For the text-containing cell, return its midpoint in [X, Y] coordinate format. 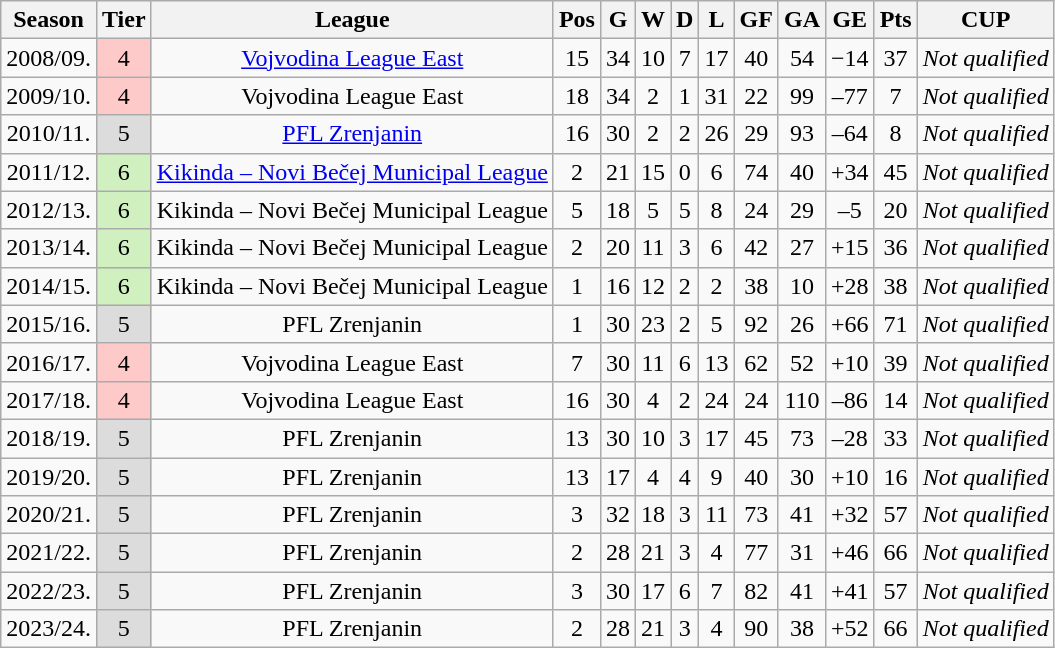
–28 [850, 438]
92 [756, 324]
27 [802, 248]
GE [850, 20]
90 [756, 629]
2009/10. [49, 96]
2018/19. [49, 438]
W [654, 20]
2011/12. [49, 172]
Tier [124, 20]
62 [756, 362]
+28 [850, 286]
39 [896, 362]
2012/13. [49, 210]
2019/20. [49, 477]
+32 [850, 515]
GF [756, 20]
2015/16. [49, 324]
–77 [850, 96]
+46 [850, 553]
G [618, 20]
+34 [850, 172]
54 [802, 58]
32 [618, 515]
0 [685, 172]
52 [802, 362]
2016/17. [49, 362]
2023/24. [49, 629]
League [352, 20]
71 [896, 324]
+52 [850, 629]
+66 [850, 324]
Pts [896, 20]
42 [756, 248]
2013/14. [49, 248]
2014/15. [49, 286]
93 [802, 134]
−14 [850, 58]
CUP [986, 20]
–5 [850, 210]
12 [654, 286]
2020/21. [49, 515]
77 [756, 553]
2017/18. [49, 400]
2022/23. [49, 591]
110 [802, 400]
2021/22. [49, 553]
99 [802, 96]
Pos [576, 20]
L [716, 20]
36 [896, 248]
2008/09. [49, 58]
Season [49, 20]
+41 [850, 591]
33 [896, 438]
D [685, 20]
22 [756, 96]
2010/11. [49, 134]
14 [896, 400]
–64 [850, 134]
37 [896, 58]
9 [716, 477]
82 [756, 591]
+15 [850, 248]
74 [756, 172]
23 [654, 324]
–86 [850, 400]
GA [802, 20]
